Capture the cell that displays the provided text and extract its (x, y) central coordinate. 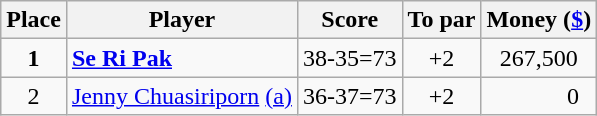
Money ($) (539, 20)
2 (34, 96)
36-37=73 (350, 96)
38-35=73 (350, 58)
0 (539, 96)
1 (34, 58)
267,500 (539, 58)
Jenny Chuasiriporn (a) (182, 96)
Score (350, 20)
Place (34, 20)
Se Ri Pak (182, 58)
To par (442, 20)
Player (182, 20)
